Output the [X, Y] coordinate of the center of the cell containing the given text.  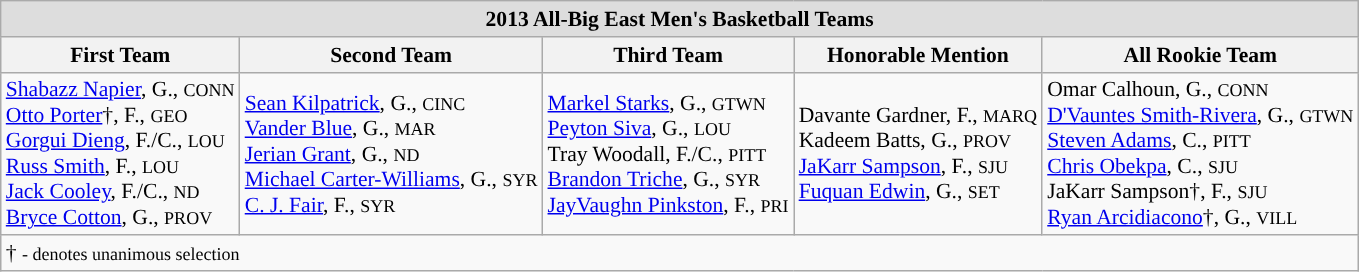
† - denotes unanimous selection [680, 254]
2013 All-Big East Men's Basketball Teams [680, 19]
Markel Starks, G., GTWNPeyton Siva, G., LOUTray Woodall, F./C., PITTBrandon Triche, G., SYRJayVaughn Pinkston, F., PRI [668, 154]
Honorable Mention [918, 55]
Shabazz Napier, G., CONNOtto Porter†, F., GEOGorgui Dieng, F./C., LOURuss Smith, F., LOUJack Cooley, F./C., NDBryce Cotton, G., PROV [120, 154]
Omar Calhoun, G., CONND'Vauntes Smith-Rivera, G., GTWNSteven Adams, C., PITTChris Obekpa, C., SJUJaKarr Sampson†, F., SJURyan Arcidiacono†, G., VILL [1200, 154]
Sean Kilpatrick, G., CINCVander Blue, G., MARJerian Grant, G., NDMichael Carter-Williams, G., SYRC. J. Fair, F., SYR [392, 154]
Second Team [392, 55]
Davante Gardner, F., MARQKadeem Batts, G., PROVJaKarr Sampson, F., SJUFuquan Edwin, G., SET [918, 154]
Third Team [668, 55]
All Rookie Team [1200, 55]
First Team [120, 55]
